Locate the cell with the specified text and output its (x, y) center coordinate. 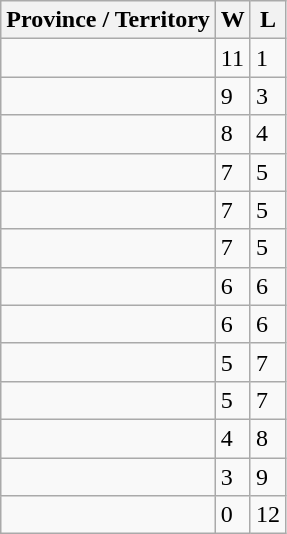
0 (232, 515)
12 (268, 515)
Province / Territory (108, 20)
11 (232, 58)
1 (268, 58)
L (268, 20)
W (232, 20)
